Locate the cell with the specified text and output its [X, Y] center coordinate. 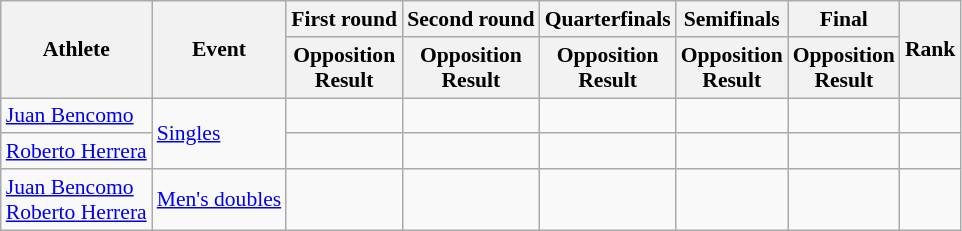
Juan BencomoRoberto Herrera [76, 200]
Second round [471, 19]
Quarterfinals [608, 19]
Final [844, 19]
Rank [930, 50]
Athlete [76, 50]
Men's doubles [220, 200]
Juan Bencomo [76, 116]
Semifinals [732, 19]
Event [220, 50]
Roberto Herrera [76, 152]
First round [344, 19]
Singles [220, 134]
